Return (X, Y) of the center of cell containing provided text 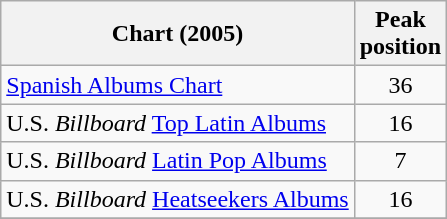
U.S. Billboard Latin Pop Albums (178, 161)
U.S. Billboard Heatseekers Albums (178, 199)
Chart (2005) (178, 34)
Spanish Albums Chart (178, 85)
Peakposition (400, 34)
7 (400, 161)
36 (400, 85)
U.S. Billboard Top Latin Albums (178, 123)
